Return (X, Y) of the center of cell containing provided text 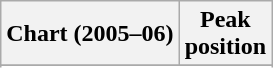
Chart (2005–06) (90, 34)
Peak position (225, 34)
